Find where the given text appears and provide that cell's center as [X, Y] coordinate. 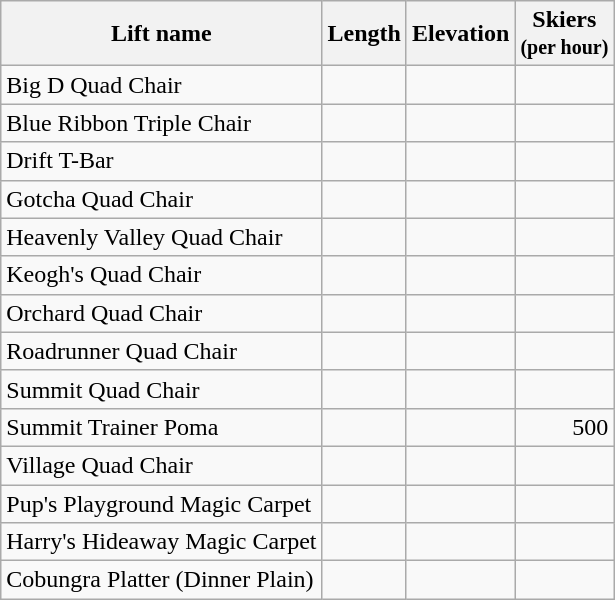
Orchard Quad Chair [162, 313]
500 [564, 427]
Summit Quad Chair [162, 389]
Summit Trainer Poma [162, 427]
Blue Ribbon Triple Chair [162, 123]
Gotcha Quad Chair [162, 199]
Harry's Hideaway Magic Carpet [162, 542]
Length [364, 34]
Lift name [162, 34]
Elevation [460, 34]
Roadrunner Quad Chair [162, 351]
Pup's Playground Magic Carpet [162, 503]
Village Quad Chair [162, 465]
Keogh's Quad Chair [162, 275]
Heavenly Valley Quad Chair [162, 237]
Cobungra Platter (Dinner Plain) [162, 580]
Skiers(per hour) [564, 34]
Big D Quad Chair [162, 85]
Drift T-Bar [162, 161]
